Identify which cell holds the provided text, then report its (X, Y) central coordinate. 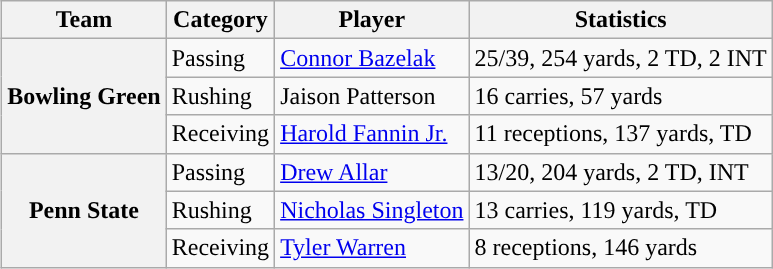
Bowling Green (84, 96)
13/20, 204 yards, 2 TD, INT (620, 172)
Harold Fannin Jr. (372, 134)
Category (220, 20)
Team (84, 20)
Tyler Warren (372, 248)
Jaison Patterson (372, 96)
25/39, 254 yards, 2 TD, 2 INT (620, 58)
Connor Bazelak (372, 58)
13 carries, 119 yards, TD (620, 210)
Penn State (84, 210)
8 receptions, 146 yards (620, 248)
Drew Allar (372, 172)
Player (372, 20)
16 carries, 57 yards (620, 96)
Nicholas Singleton (372, 210)
11 receptions, 137 yards, TD (620, 134)
Statistics (620, 20)
